Provide the [x, y] coordinate of the cell's center where the given text is located.  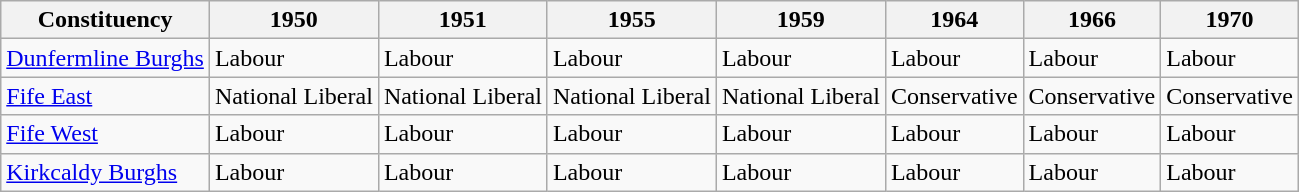
Fife East [106, 96]
1955 [632, 20]
1966 [1092, 20]
Constituency [106, 20]
1970 [1230, 20]
Kirkcaldy Burghs [106, 172]
Fife West [106, 134]
1959 [800, 20]
1950 [294, 20]
1964 [954, 20]
Dunfermline Burghs [106, 58]
1951 [462, 20]
